Capture the cell that displays the provided text and extract its [x, y] central coordinate. 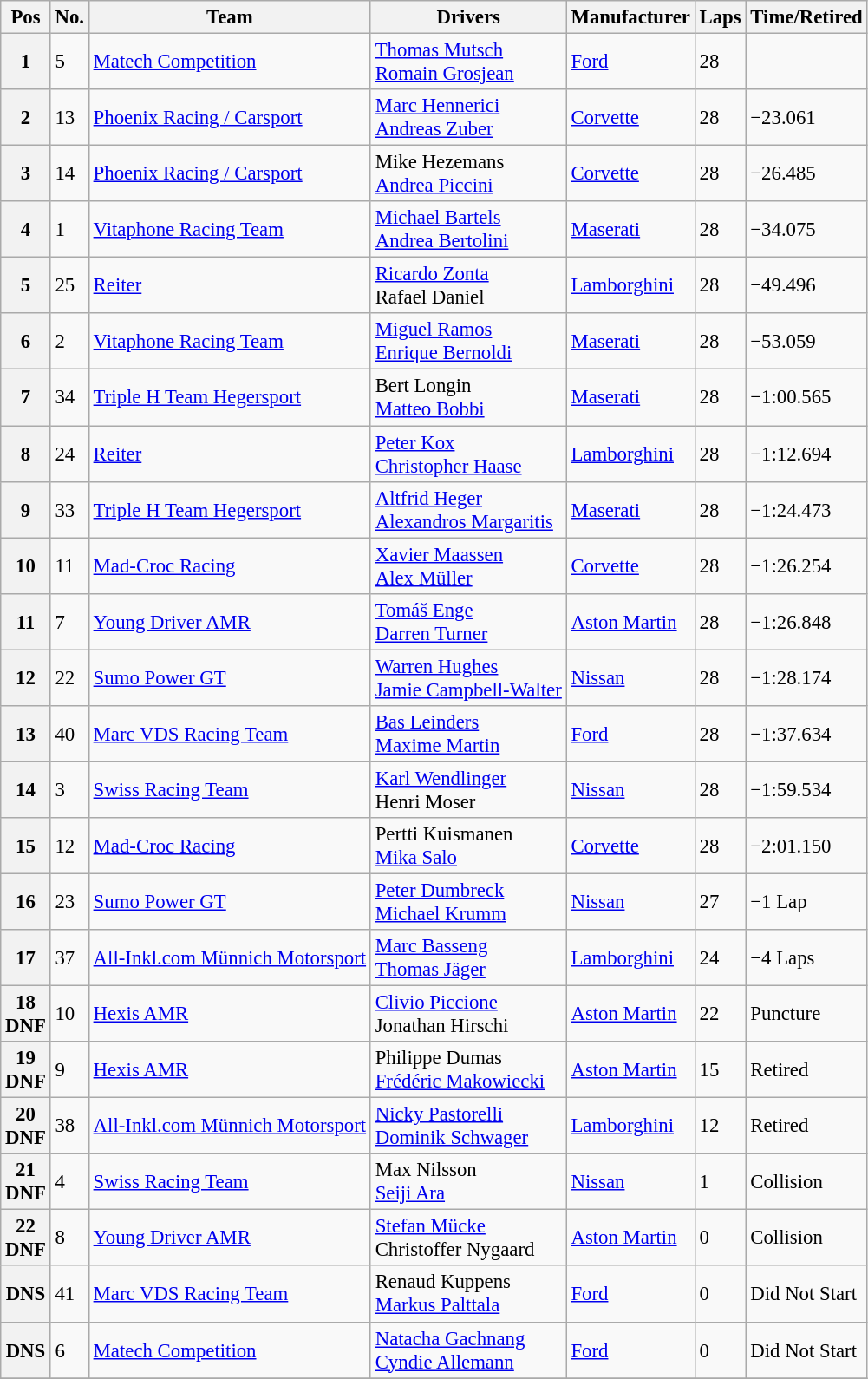
−1:24.473 [806, 510]
37 [69, 957]
Max Nilsson Seiji Ara [468, 1181]
25 [69, 286]
Tomáš Enge Darren Turner [468, 621]
−1:12.694 [806, 454]
40 [69, 734]
−1:26.848 [806, 621]
−1:59.534 [806, 789]
Puncture [806, 1015]
33 [69, 510]
Stefan Mücke Christoffer Nygaard [468, 1238]
Ricardo Zonta Rafael Daniel [468, 286]
−1:28.174 [806, 678]
Michael Bartels Andrea Bertolini [468, 229]
−53.059 [806, 342]
−4 Laps [806, 957]
−2:01.150 [806, 846]
−49.496 [806, 286]
−23.061 [806, 118]
Thomas Mutsch Romain Grosjean [468, 62]
Bas Leinders Maxime Martin [468, 734]
Karl Wendlinger Henri Moser [468, 789]
Pertti Kuismanen Mika Salo [468, 846]
Drivers [468, 17]
Marc Hennerici Andreas Zuber [468, 118]
18DNF [26, 1015]
19DNF [26, 1070]
41 [69, 1294]
Philippe Dumas Frédéric Makowiecki [468, 1070]
No. [69, 17]
Altfrid Heger Alexandros Margaritis [468, 510]
−1:00.565 [806, 397]
Laps [720, 17]
−1:26.254 [806, 565]
Bert Longin Matteo Bobbi [468, 397]
Clivio Piccione Jonathan Hirschi [468, 1015]
−26.485 [806, 173]
20DNF [26, 1126]
16 [26, 902]
Miguel Ramos Enrique Bernoldi [468, 342]
Marc Basseng Thomas Jäger [468, 957]
21DNF [26, 1181]
Peter Dumbreck Michael Krumm [468, 902]
Xavier Maassen Alex Müller [468, 565]
38 [69, 1126]
−34.075 [806, 229]
Mike Hezemans Andrea Piccini [468, 173]
17 [26, 957]
Nicky Pastorelli Dominik Schwager [468, 1126]
Peter Kox Christopher Haase [468, 454]
−1:37.634 [806, 734]
Manufacturer [630, 17]
34 [69, 397]
Team [229, 17]
−1 Lap [806, 902]
Renaud Kuppens Markus Palttala [468, 1294]
Warren Hughes Jamie Campbell-Walter [468, 678]
22DNF [26, 1238]
27 [720, 902]
Time/Retired [806, 17]
23 [69, 902]
Pos [26, 17]
Natacha Gachnang Cyndie Allemann [468, 1350]
